For the text-containing cell, return its midpoint in (X, Y) coordinate format. 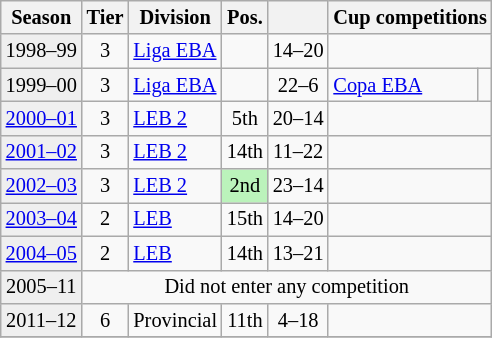
20–14 (298, 118)
2003–04 (42, 219)
2002–03 (42, 186)
2001–02 (42, 152)
23–14 (298, 186)
Provincial (174, 320)
2005–11 (42, 287)
22–6 (298, 85)
Cup competitions (410, 17)
1998–99 (42, 51)
11–22 (298, 152)
13–21 (298, 253)
1999–00 (42, 85)
2011–12 (42, 320)
Division (174, 17)
2004–05 (42, 253)
2000–01 (42, 118)
2nd (245, 186)
15th (245, 219)
5th (245, 118)
Copa EBA (402, 85)
6 (106, 320)
Pos. (245, 17)
Season (42, 17)
Did not enter any competition (287, 287)
11th (245, 320)
4–18 (298, 320)
Tier (106, 17)
